Pinpoint the cell where the given text exists, returning its [X, Y] midpoint coordinate. 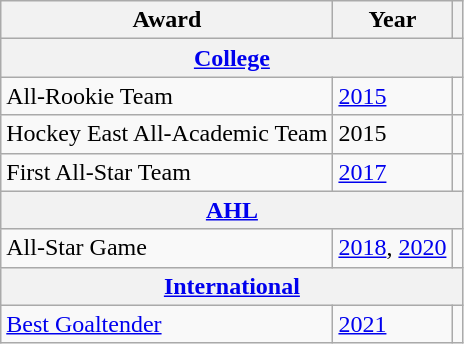
Hockey East All-Academic Team [167, 134]
2021 [392, 324]
2017 [392, 172]
Year [392, 20]
Best Goaltender [167, 324]
International [232, 286]
AHL [232, 210]
College [232, 58]
All-Star Game [167, 248]
All-Rookie Team [167, 96]
Award [167, 20]
First All-Star Team [167, 172]
2018, 2020 [392, 248]
